Output the [x, y] coordinate of the center of the cell containing the given text.  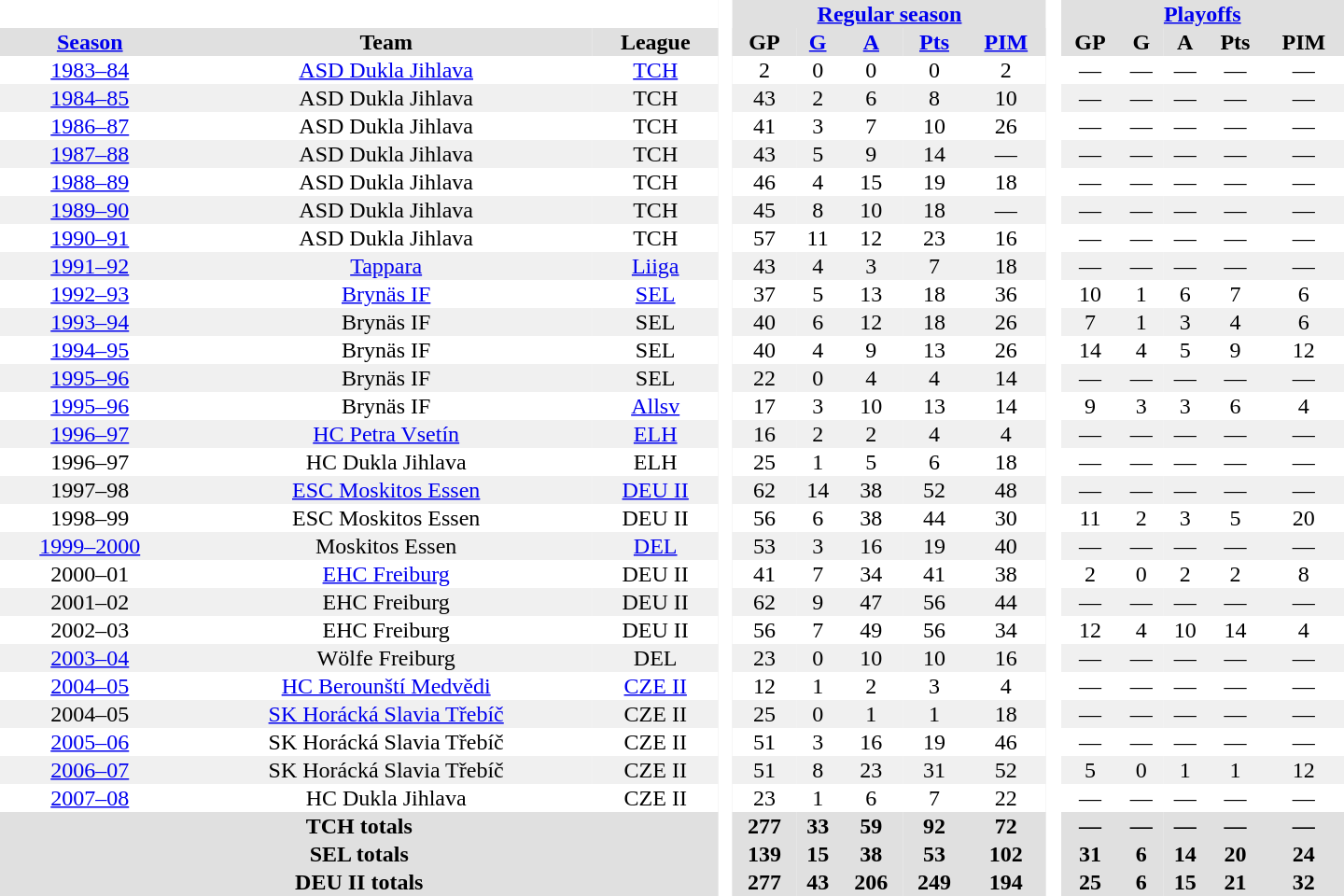
194 [1006, 882]
1991–92 [90, 266]
1984–85 [90, 98]
17 [764, 406]
49 [872, 630]
45 [764, 210]
Team [385, 42]
33 [818, 826]
72 [1006, 826]
1989–90 [90, 210]
1997–98 [90, 490]
2005–06 [90, 742]
30 [1006, 518]
92 [934, 826]
36 [1006, 294]
Moskitos Essen [385, 546]
102 [1006, 854]
32 [1304, 882]
HC Petra Vsetín [385, 434]
Wölfe Freiburg [385, 658]
2006–07 [90, 770]
Liiga [655, 266]
Season [90, 42]
37 [764, 294]
2000–01 [90, 574]
206 [872, 882]
1986–87 [90, 126]
2001–02 [90, 602]
24 [1304, 854]
1994–95 [90, 350]
1992–93 [90, 294]
HC Berounští Medvědi [385, 686]
21 [1236, 882]
TCH totals [359, 826]
Playoffs [1202, 14]
2003–04 [90, 658]
Allsv [655, 406]
Regular season [889, 14]
1983–84 [90, 70]
1988–89 [90, 182]
48 [1006, 490]
2002–03 [90, 630]
Tappara [385, 266]
1999–2000 [90, 546]
1990–91 [90, 238]
2007–08 [90, 798]
1987–88 [90, 154]
League [655, 42]
47 [872, 602]
1993–94 [90, 322]
1998–99 [90, 518]
57 [764, 238]
139 [764, 854]
SEL totals [359, 854]
249 [934, 882]
59 [872, 826]
DEU II totals [359, 882]
